Detect which cell encompasses the target text, then output its [x, y] center coordinate. 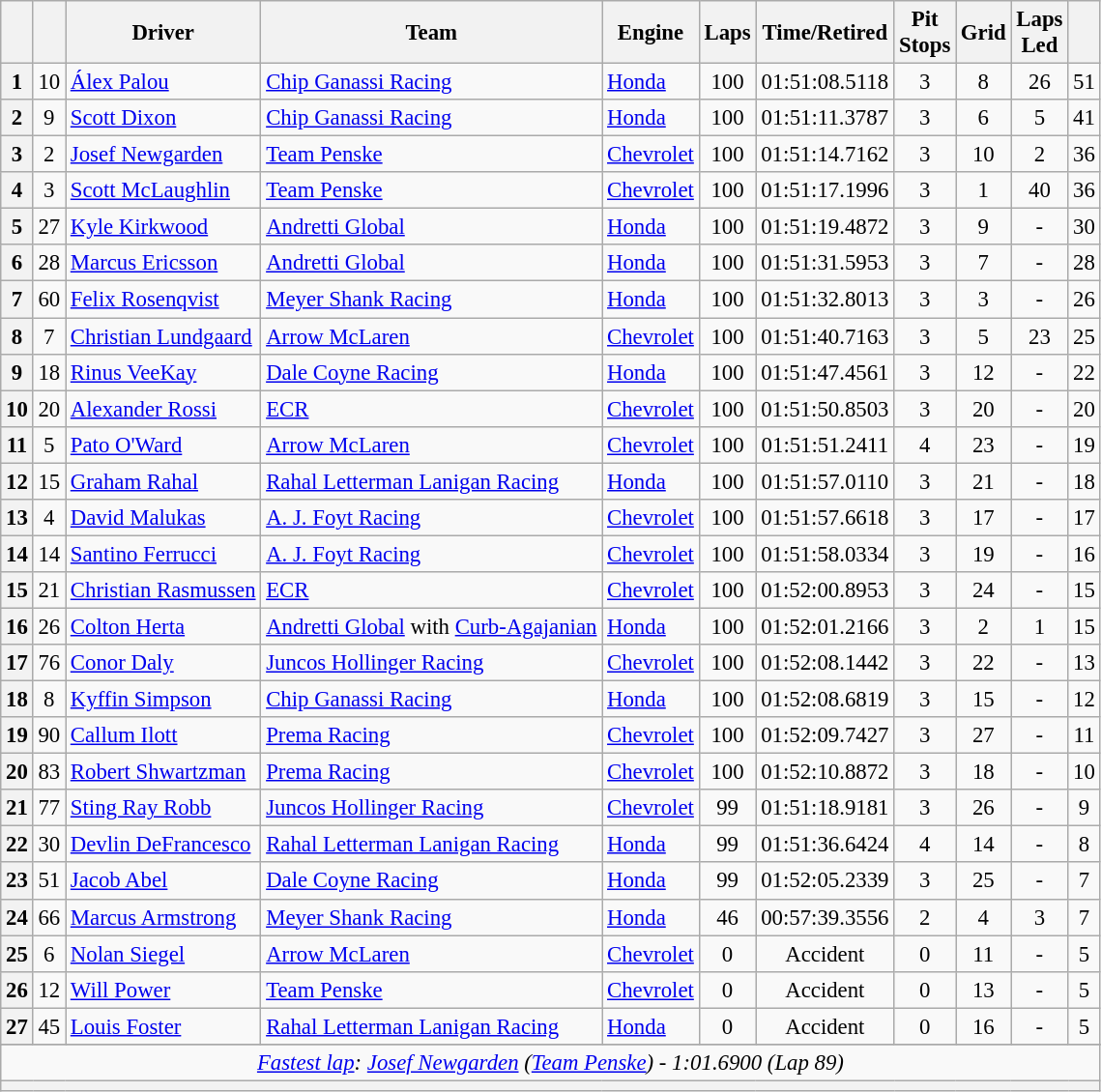
Christian Rasmussen [163, 590]
01:51:57.0110 [826, 481]
Graham Rahal [163, 481]
01:52:00.8953 [826, 590]
Kyle Kirkwood [163, 227]
01:52:10.8872 [826, 772]
Rinus VeeKay [163, 372]
Scott Dixon [163, 118]
Callum Ilott [163, 735]
Time/Retired [826, 33]
Andretti Global with Curb-Agajanian [431, 626]
01:51:17.1996 [826, 190]
Conor Daly [163, 663]
66 [48, 917]
01:51:47.4561 [826, 372]
01:51:51.2411 [826, 445]
01:52:08.6819 [826, 700]
01:51:32.8013 [826, 300]
David Malukas [163, 518]
Engine [651, 33]
60 [48, 300]
01:51:08.5118 [826, 82]
LapsLed [1040, 33]
Nolan Siegel [163, 954]
Marcus Armstrong [163, 917]
Scott McLaughlin [163, 190]
83 [48, 772]
Will Power [163, 990]
Robert Shwartzman [163, 772]
Louis Foster [163, 1026]
Marcus Ericsson [163, 264]
45 [48, 1026]
01:51:50.8503 [826, 409]
40 [1040, 190]
76 [48, 663]
01:51:40.7163 [826, 336]
01:51:36.6424 [826, 845]
01:51:18.9181 [826, 808]
01:52:05.2339 [826, 881]
PitStops [925, 33]
Jacob Abel [163, 881]
00:57:39.3556 [826, 917]
Álex Palou [163, 82]
Colton Herta [163, 626]
01:51:11.3787 [826, 118]
01:52:08.1442 [826, 663]
Christian Lundgaard [163, 336]
01:51:58.0334 [826, 554]
Alexander Rossi [163, 409]
Fastest lap: Josef Newgarden (Team Penske) - 1:01.6900 (Lap 89) [551, 1063]
46 [727, 917]
01:52:09.7427 [826, 735]
01:51:31.5953 [826, 264]
Santino Ferrucci [163, 554]
Josef Newgarden [163, 155]
01:51:57.6618 [826, 518]
41 [1085, 118]
77 [48, 808]
Laps [727, 33]
90 [48, 735]
Felix Rosenqvist [163, 300]
Team [431, 33]
Kyffin Simpson [163, 700]
01:51:19.4872 [826, 227]
01:51:14.7162 [826, 155]
Grid [984, 33]
Sting Ray Robb [163, 808]
Devlin DeFrancesco [163, 845]
Driver [163, 33]
01:52:01.2166 [826, 626]
Pato O'Ward [163, 445]
